Extract the (X, Y) coordinate from the center of the cell holding the provided text.  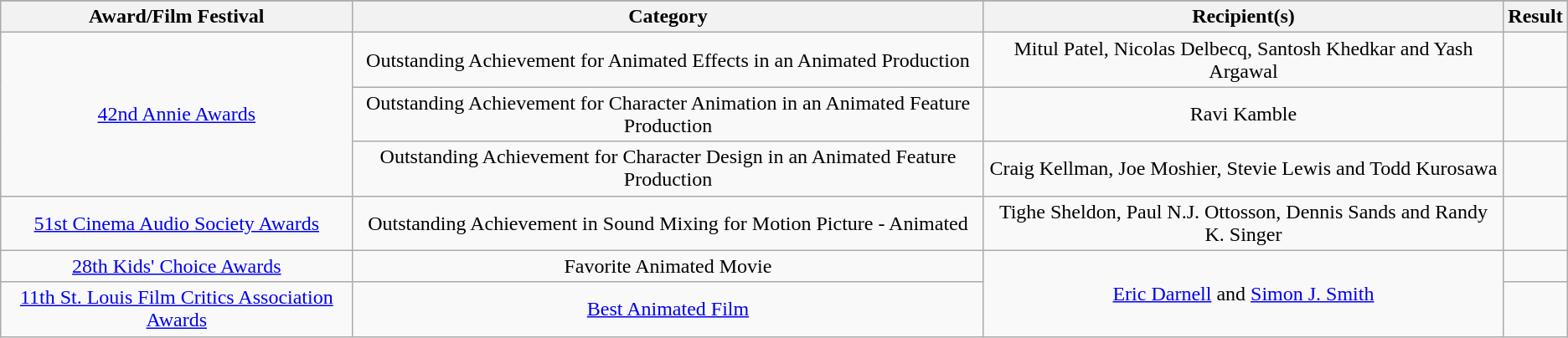
51st Cinema Audio Society Awards (177, 223)
11th St. Louis Film Critics Association Awards (177, 310)
Outstanding Achievement for Animated Effects in an Animated Production (668, 60)
Favorite Animated Movie (668, 266)
Outstanding Achievement for Character Animation in an Animated Feature Production (668, 114)
Mitul Patel, Nicolas Delbecq, Santosh Khedkar and Yash Argawal (1243, 60)
Tighe Sheldon, Paul N.J. Ottosson, Dennis Sands and Randy K. Singer (1243, 223)
Best Animated Film (668, 310)
28th Kids' Choice Awards (177, 266)
Award/Film Festival (177, 17)
Result (1535, 17)
Eric Darnell and Simon J. Smith (1243, 293)
Recipient(s) (1243, 17)
Outstanding Achievement for Character Design in an Animated Feature Production (668, 169)
Category (668, 17)
Craig Kellman, Joe Moshier, Stevie Lewis and Todd Kurosawa (1243, 169)
Outstanding Achievement in Sound Mixing for Motion Picture - Animated (668, 223)
Ravi Kamble (1243, 114)
42nd Annie Awards (177, 114)
